Determine the (x, y) coordinate at the center of the cell enclosing the given text.  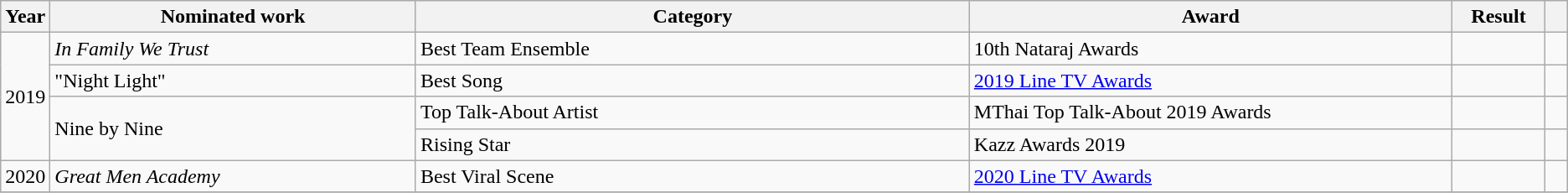
2020 (25, 176)
Result (1498, 17)
Category (692, 17)
Great Men Academy (233, 176)
Year (25, 17)
Rising Star (692, 144)
"Night Light" (233, 81)
2019 (25, 96)
10th Nataraj Awards (1210, 49)
Best Song (692, 81)
Top Talk-About Artist (692, 112)
2019 Line TV Awards (1210, 81)
In Family We Trust (233, 49)
Award (1210, 17)
Kazz Awards 2019 (1210, 144)
Nominated work (233, 17)
Best Team Ensemble (692, 49)
MThai Top Talk-About 2019 Awards (1210, 112)
Nine by Nine (233, 128)
2020 Line TV Awards (1210, 176)
Best Viral Scene (692, 176)
